Return the (x, y) coordinate for the center point of the cell that contains the specified text.  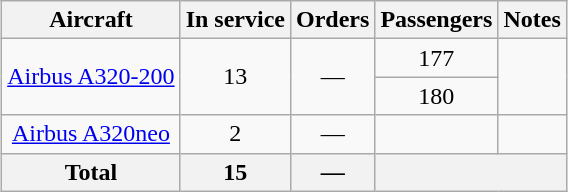
In service (235, 20)
Orders (332, 20)
177 (436, 58)
Airbus A320-200 (91, 77)
Aircraft (91, 20)
Airbus A320neo (91, 134)
180 (436, 96)
13 (235, 77)
Notes (532, 20)
Passengers (436, 20)
2 (235, 134)
Total (91, 172)
15 (235, 172)
